From the cell containing the given text, extract its center point as [X, Y] coordinate. 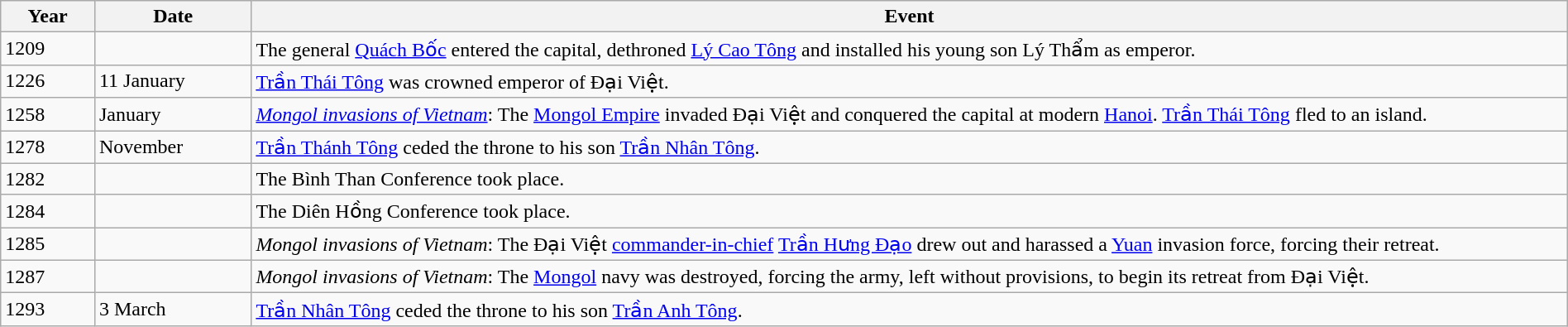
Mongol invasions of Vietnam: The Đại Việt commander-in-chief Trần Hưng Đạo drew out and harassed a Yuan invasion force, forcing their retreat. [910, 244]
1258 [48, 114]
Mongol invasions of Vietnam: The Mongol navy was destroyed, forcing the army, left without provisions, to begin its retreat from Đại Việt. [910, 277]
Trần Thái Tông was crowned emperor of Đại Việt. [910, 81]
The Diên Hồng Conference took place. [910, 211]
3 March [172, 310]
January [172, 114]
Event [910, 17]
1284 [48, 211]
1278 [48, 147]
Mongol invasions of Vietnam: The Mongol Empire invaded Đại Việt and conquered the capital at modern Hanoi. Trần Thái Tông fled to an island. [910, 114]
November [172, 147]
Trần Nhân Tông ceded the throne to his son Trần Anh Tông. [910, 310]
1285 [48, 244]
Trần Thánh Tông ceded the throne to his son Trần Nhân Tông. [910, 147]
The general Quách Bốc entered the capital, dethroned Lý Cao Tông and installed his young son Lý Thẩm as emperor. [910, 49]
1287 [48, 277]
1209 [48, 49]
11 January [172, 81]
The Bình Than Conference took place. [910, 179]
1293 [48, 310]
1226 [48, 81]
1282 [48, 179]
Year [48, 17]
Date [172, 17]
